Return the (X, Y) coordinate for the center point of the cell that contains the specified text.  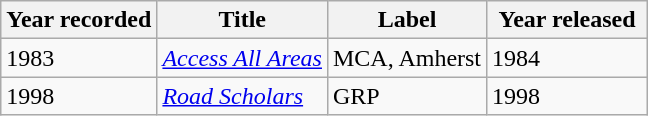
1984 (568, 58)
1983 (79, 58)
Title (242, 20)
Year recorded (79, 20)
Year released (568, 20)
GRP (406, 96)
Access All Areas (242, 58)
Road Scholars (242, 96)
MCA, Amherst (406, 58)
Label (406, 20)
